Return the (X, Y) coordinate for the center point of the cell that contains the specified text.  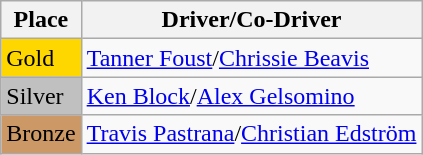
Silver (41, 96)
Driver/Co-Driver (252, 20)
Travis Pastrana/Christian Edström (252, 134)
Tanner Foust/Chrissie Beavis (252, 58)
Place (41, 20)
Gold (41, 58)
Bronze (41, 134)
Ken Block/Alex Gelsomino (252, 96)
